Search for the cell housing the specified text and yield its [x, y] center coordinate. 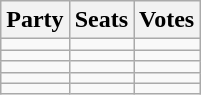
Votes [167, 20]
Party [35, 20]
Seats [101, 20]
